Identify which cell holds the provided text, then report its (x, y) central coordinate. 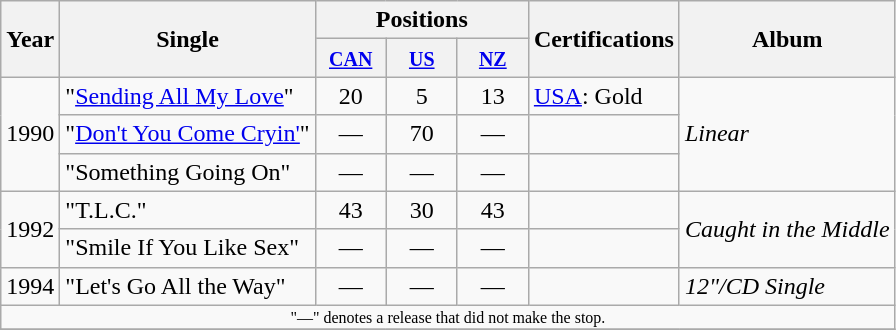
"Let's Go All the Way" (188, 286)
Year (30, 39)
Caught in the Middle (787, 229)
"—" denotes a release that did not make the stop. (448, 317)
5 (422, 96)
30 (422, 210)
13 (492, 96)
US (422, 58)
Positions (422, 20)
12"/CD Single (787, 286)
1994 (30, 286)
Single (188, 39)
"T.L.C." (188, 210)
"Something Going On" (188, 172)
Album (787, 39)
"Don't You Come Cryin'" (188, 134)
NZ (492, 58)
70 (422, 134)
Linear (787, 134)
"Sending All My Love" (188, 96)
CAN (350, 58)
1992 (30, 229)
"Smile If You Like Sex" (188, 248)
20 (350, 96)
Certifications (604, 39)
1990 (30, 134)
USA: Gold (604, 96)
